Return (x, y) of the center of cell containing provided text 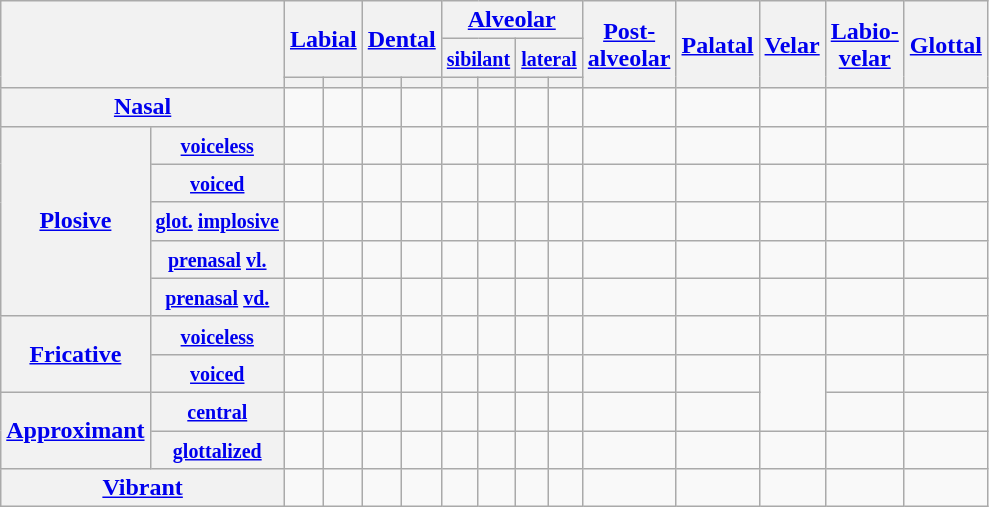
Post-alveolar (629, 44)
Labial (323, 39)
Velar (792, 44)
Labio-velar (864, 44)
prenasal vd. (217, 297)
glot. implosive (217, 221)
prenasal vl. (217, 259)
Fricative (76, 354)
Nasal (143, 107)
Glottal (946, 44)
glottalized (217, 449)
Vibrant (143, 488)
central (217, 411)
sibilant (478, 58)
Alveolar (512, 20)
lateral (550, 58)
Palatal (718, 44)
Dental (402, 39)
Plosive (76, 221)
Approximant (76, 430)
